Output the [x, y] coordinate of the center of the cell containing the given text.  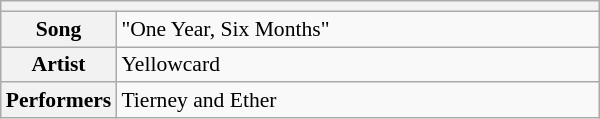
Performers [59, 101]
"One Year, Six Months" [358, 29]
Artist [59, 65]
Tierney and Ether [358, 101]
Song [59, 29]
Yellowcard [358, 65]
